Determine the (X, Y) coordinate at the center of the cell enclosing the given text.  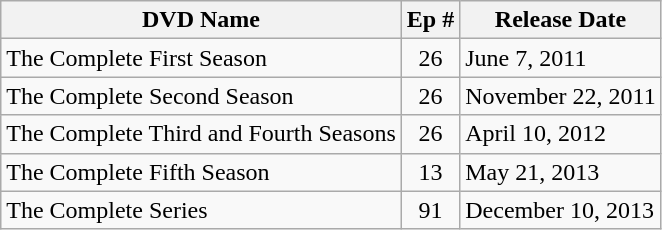
Release Date (560, 20)
91 (430, 210)
The Complete First Season (202, 58)
Ep # (430, 20)
November 22, 2011 (560, 96)
13 (430, 172)
DVD Name (202, 20)
May 21, 2013 (560, 172)
The Complete Fifth Season (202, 172)
The Complete Second Season (202, 96)
June 7, 2011 (560, 58)
The Complete Third and Fourth Seasons (202, 134)
April 10, 2012 (560, 134)
The Complete Series (202, 210)
December 10, 2013 (560, 210)
